Determine the (X, Y) coordinate at the center of the cell enclosing the given text.  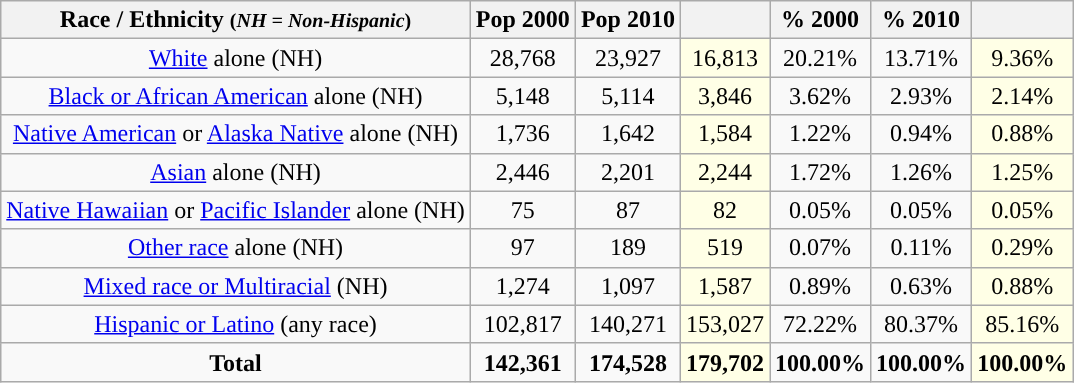
Pop 2000 (522, 20)
16,813 (724, 58)
1.25% (1022, 172)
13.71% (922, 58)
% 2000 (820, 20)
102,817 (522, 324)
80.37% (922, 324)
189 (628, 248)
Pop 2010 (628, 20)
1,736 (522, 134)
87 (628, 210)
1.72% (820, 172)
97 (522, 248)
1,097 (628, 286)
5,114 (628, 96)
% 2010 (922, 20)
Race / Ethnicity (NH = Non-Hispanic) (236, 20)
20.21% (820, 58)
1,642 (628, 134)
0.63% (922, 286)
2,446 (522, 172)
0.11% (922, 248)
153,027 (724, 324)
Native Hawaiian or Pacific Islander alone (NH) (236, 210)
1.22% (820, 134)
0.94% (922, 134)
0.07% (820, 248)
2,244 (724, 172)
1,274 (522, 286)
3.62% (820, 96)
1,584 (724, 134)
0.29% (1022, 248)
2,201 (628, 172)
140,271 (628, 324)
174,528 (628, 362)
3,846 (724, 96)
Total (236, 362)
1.26% (922, 172)
142,361 (522, 362)
White alone (NH) (236, 58)
5,148 (522, 96)
23,927 (628, 58)
179,702 (724, 362)
Native American or Alaska Native alone (NH) (236, 134)
Other race alone (NH) (236, 248)
1,587 (724, 286)
519 (724, 248)
0.89% (820, 286)
2.14% (1022, 96)
Mixed race or Multiracial (NH) (236, 286)
Hispanic or Latino (any race) (236, 324)
82 (724, 210)
Asian alone (NH) (236, 172)
75 (522, 210)
85.16% (1022, 324)
9.36% (1022, 58)
72.22% (820, 324)
Black or African American alone (NH) (236, 96)
28,768 (522, 58)
2.93% (922, 96)
